Locate the cell with the specified text and output its [X, Y] center coordinate. 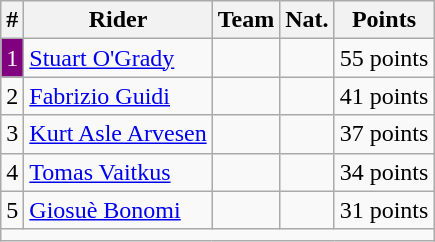
# [12, 20]
5 [12, 210]
Stuart O'Grady [118, 58]
Kurt Asle Arvesen [118, 134]
37 points [384, 134]
Giosuè Bonomi [118, 210]
Tomas Vaitkus [118, 172]
2 [12, 96]
1 [12, 58]
Points [384, 20]
3 [12, 134]
Fabrizio Guidi [118, 96]
41 points [384, 96]
34 points [384, 172]
31 points [384, 210]
Rider [118, 20]
Nat. [307, 20]
4 [12, 172]
Team [246, 20]
55 points [384, 58]
